Provide the (X, Y) coordinate of the cell's center where the given text is located.  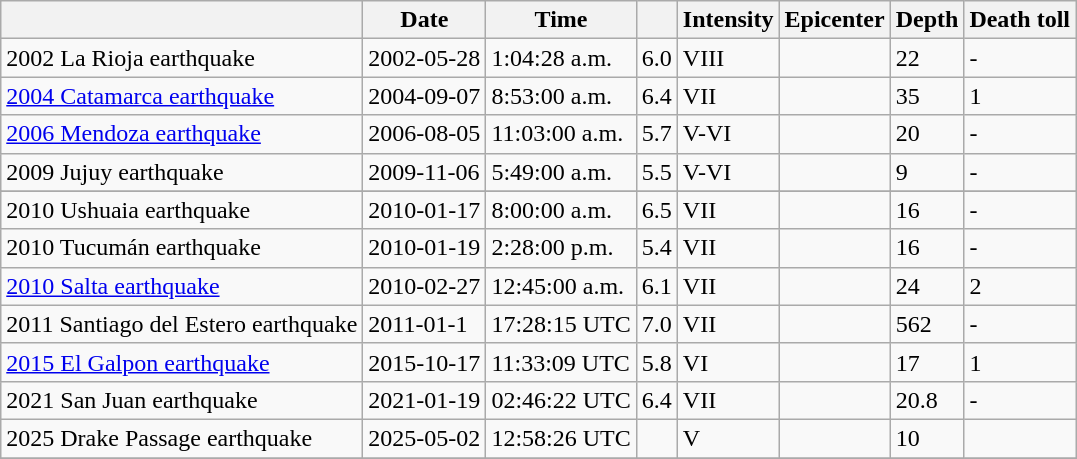
11:33:09 UTC (561, 362)
VI (728, 362)
11:03:00 a.m. (561, 134)
5.4 (656, 248)
Time (561, 20)
Intensity (728, 20)
2021 San Juan earthquake (182, 400)
9 (927, 172)
V (728, 438)
2006-08-05 (424, 134)
22 (927, 58)
2015 El Galpon earthquake (182, 362)
35 (927, 96)
2004-09-07 (424, 96)
5:49:00 a.m. (561, 172)
2010 Salta earthquake (182, 286)
5.7 (656, 134)
6.1 (656, 286)
Depth (927, 20)
10 (927, 438)
02:46:22 UTC (561, 400)
2010-02-27 (424, 286)
2010 Ushuaia earthquake (182, 210)
2021-01-19 (424, 400)
8:53:00 a.m. (561, 96)
2015-10-17 (424, 362)
2006 Mendoza earthquake (182, 134)
2004 Catamarca earthquake (182, 96)
12:58:26 UTC (561, 438)
2:28:00 p.m. (561, 248)
20.8 (927, 400)
2002 La Rioja earthquake (182, 58)
VIII (728, 58)
24 (927, 286)
2009 Jujuy earthquake (182, 172)
Epicenter (834, 20)
20 (927, 134)
2 (1020, 286)
12:45:00 a.m. (561, 286)
17 (927, 362)
2010-01-19 (424, 248)
Date (424, 20)
562 (927, 324)
8:00:00 a.m. (561, 210)
7.0 (656, 324)
2010 Tucumán earthquake (182, 248)
6.5 (656, 210)
5.8 (656, 362)
2011 Santiago del Estero earthquake (182, 324)
Death toll (1020, 20)
1:04:28 a.m. (561, 58)
2025-05-02 (424, 438)
2025 Drake Passage earthquake (182, 438)
2011-01-1 (424, 324)
2009-11-06 (424, 172)
6.0 (656, 58)
17:28:15 UTC (561, 324)
5.5 (656, 172)
2002-05-28 (424, 58)
2010-01-17 (424, 210)
